From the cell containing the given text, extract its center point as [X, Y] coordinate. 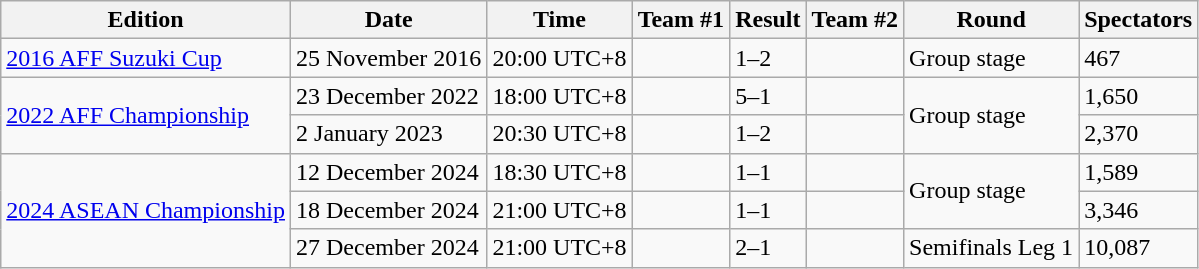
20:00 UTC+8 [560, 58]
18 December 2024 [389, 210]
Team #1 [681, 20]
2016 AFF Suzuki Cup [146, 58]
25 November 2016 [389, 58]
23 December 2022 [389, 96]
3,346 [1138, 210]
18:00 UTC+8 [560, 96]
2 January 2023 [389, 134]
1,589 [1138, 172]
Date [389, 20]
1,650 [1138, 96]
2022 AFF Championship [146, 115]
Round [992, 20]
2–1 [768, 248]
27 December 2024 [389, 248]
Semifinals Leg 1 [992, 248]
Result [768, 20]
Time [560, 20]
Spectators [1138, 20]
467 [1138, 58]
Edition [146, 20]
10,087 [1138, 248]
12 December 2024 [389, 172]
2024 ASEAN Championship [146, 210]
18:30 UTC+8 [560, 172]
5–1 [768, 96]
20:30 UTC+8 [560, 134]
Team #2 [855, 20]
2,370 [1138, 134]
